Return the [X, Y] coordinate for the center point of the cell that contains the specified text.  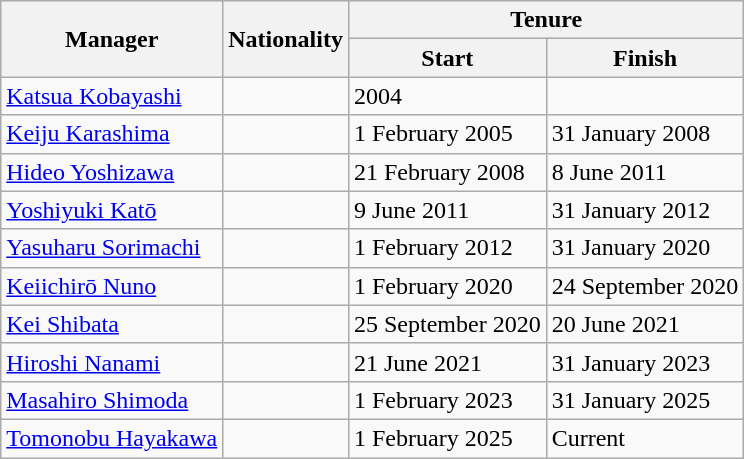
25 September 2020 [447, 324]
Start [447, 58]
31 January 2025 [645, 400]
Yoshiyuki Katō [112, 210]
31 January 2020 [645, 248]
8 June 2011 [645, 172]
31 January 2008 [645, 134]
1 February 2020 [447, 286]
9 June 2011 [447, 210]
1 February 2023 [447, 400]
1 February 2005 [447, 134]
Finish [645, 58]
21 February 2008 [447, 172]
Tenure [546, 20]
1 February 2025 [447, 438]
Manager [112, 39]
Katsua Kobayashi [112, 96]
Hideo Yoshizawa [112, 172]
Keiju Karashima [112, 134]
21 June 2021 [447, 362]
Current [645, 438]
Keiichirō Nuno [112, 286]
Yasuharu Sorimachi [112, 248]
1 February 2012 [447, 248]
Tomonobu Hayakawa [112, 438]
31 January 2023 [645, 362]
Hiroshi Nanami [112, 362]
Kei Shibata [112, 324]
24 September 2020 [645, 286]
Nationality [286, 39]
2004 [447, 96]
Masahiro Shimoda [112, 400]
20 June 2021 [645, 324]
31 January 2012 [645, 210]
